Determine the (X, Y) coordinate at the center of the cell enclosing the given text.  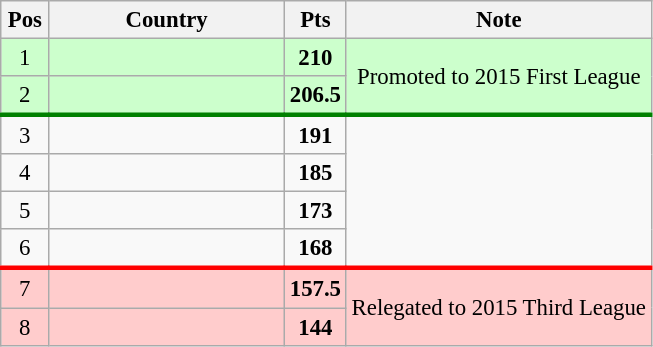
6 (25, 250)
191 (315, 134)
173 (315, 211)
3 (25, 134)
Pos (25, 20)
Relegated to 2015 Third League (498, 308)
Pts (315, 20)
Promoted to 2015 First League (498, 78)
Note (498, 20)
7 (25, 288)
1 (25, 58)
4 (25, 173)
8 (25, 327)
144 (315, 327)
5 (25, 211)
185 (315, 173)
2 (25, 96)
Country (167, 20)
206.5 (315, 96)
157.5 (315, 288)
168 (315, 250)
210 (315, 58)
